Capture the cell that displays the provided text and extract its (X, Y) central coordinate. 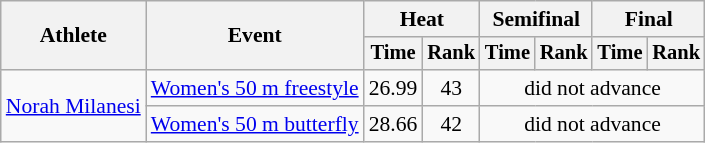
Heat (422, 19)
43 (451, 88)
Event (255, 36)
42 (451, 124)
Norah Milanesi (74, 106)
Women's 50 m freestyle (255, 88)
Final (648, 19)
Women's 50 m butterfly (255, 124)
Semifinal (536, 19)
Athlete (74, 36)
26.99 (394, 88)
28.66 (394, 124)
